From the cell containing the given text, extract its center point as (x, y) coordinate. 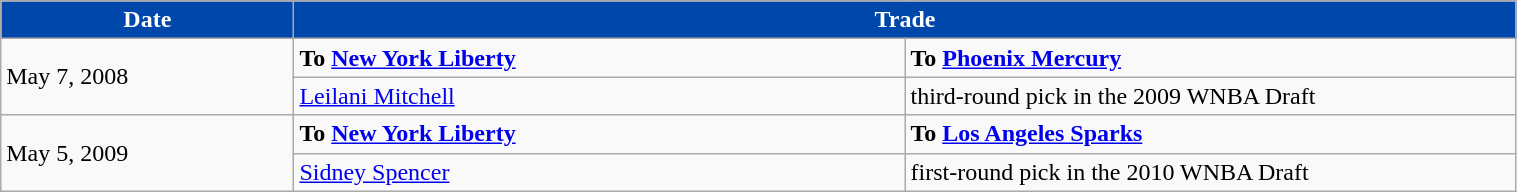
To Phoenix Mercury (1210, 58)
third-round pick in the 2009 WNBA Draft (1210, 96)
first-round pick in the 2010 WNBA Draft (1210, 172)
May 7, 2008 (148, 77)
May 5, 2009 (148, 153)
Trade (905, 20)
Sidney Spencer (600, 172)
Leilani Mitchell (600, 96)
Date (148, 20)
To Los Angeles Sparks (1210, 134)
